Capture the cell that displays the provided text and extract its (x, y) central coordinate. 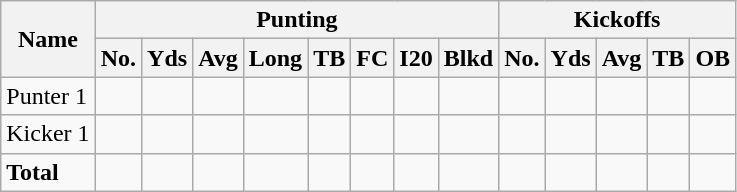
Blkd (468, 58)
Kickoffs (618, 20)
OB (713, 58)
FC (372, 58)
Name (48, 39)
Punter 1 (48, 96)
Long (275, 58)
Punting (297, 20)
Kicker 1 (48, 134)
I20 (416, 58)
Total (48, 172)
